Detect which cell encompasses the target text, then output its (x, y) center coordinate. 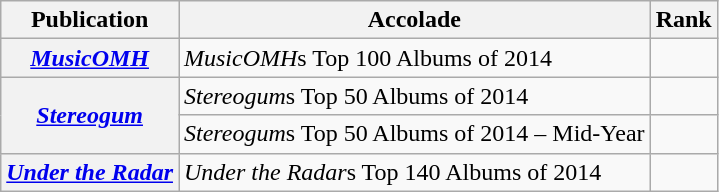
MusicOMH (90, 58)
Accolade (414, 20)
Under the Radars Top 140 Albums of 2014 (414, 172)
Publication (90, 20)
MusicOMHs Top 100 Albums of 2014 (414, 58)
Under the Radar (90, 172)
Stereogum (90, 115)
Stereogums Top 50 Albums of 2014 (414, 96)
Rank (684, 20)
Stereogums Top 50 Albums of 2014 – Mid-Year (414, 134)
